Output the [X, Y] coordinate of the center of the cell containing the given text.  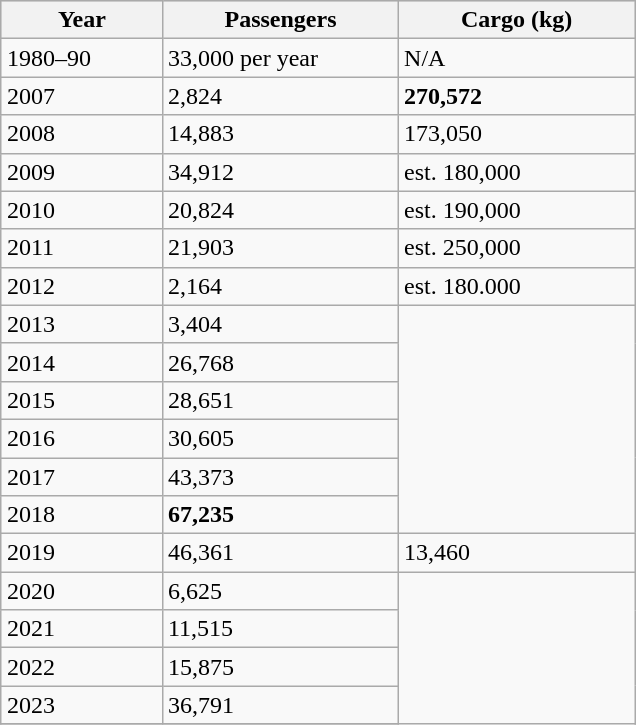
est. 190,000 [517, 210]
67,235 [280, 515]
2007 [82, 96]
2013 [82, 324]
2016 [82, 438]
11,515 [280, 629]
2014 [82, 362]
14,883 [280, 134]
2012 [82, 286]
30,605 [280, 438]
21,903 [280, 248]
33,000 per year [280, 58]
2020 [82, 591]
Passengers [280, 20]
43,373 [280, 477]
2021 [82, 629]
34,912 [280, 172]
46,361 [280, 553]
270,572 [517, 96]
2010 [82, 210]
2011 [82, 248]
est. 250,000 [517, 248]
2008 [82, 134]
13,460 [517, 553]
est. 180,000 [517, 172]
173,050 [517, 134]
28,651 [280, 400]
6,625 [280, 591]
20,824 [280, 210]
2018 [82, 515]
1980–90 [82, 58]
Year [82, 20]
36,791 [280, 705]
N/A [517, 58]
2022 [82, 667]
2017 [82, 477]
2015 [82, 400]
est. 180.000 [517, 286]
15,875 [280, 667]
Cargo (kg) [517, 20]
2009 [82, 172]
2,164 [280, 286]
26,768 [280, 362]
2023 [82, 705]
2,824 [280, 96]
3,404 [280, 324]
2019 [82, 553]
